Extract the (X, Y) coordinate from the center of the cell holding the provided text.  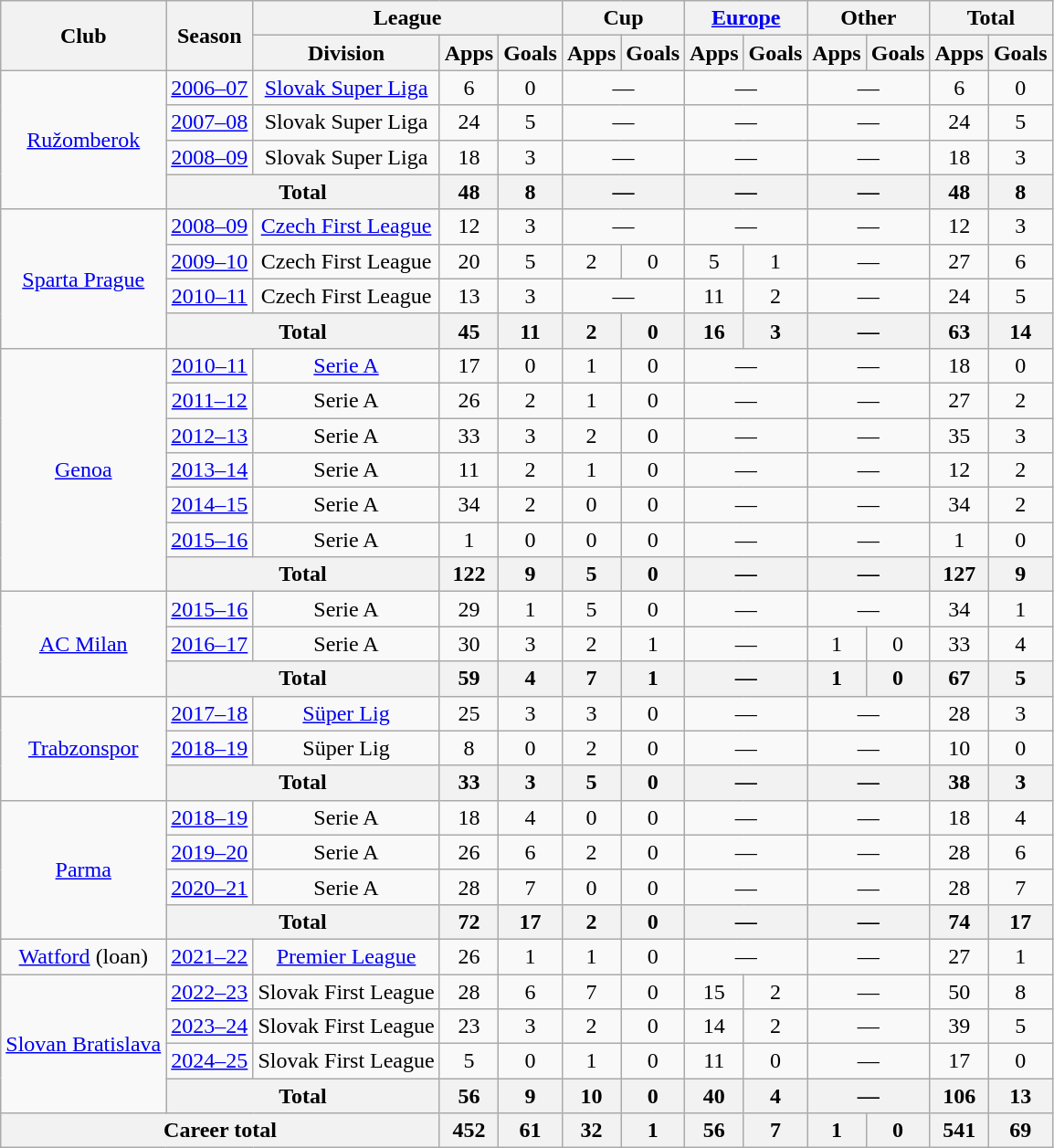
Ružomberok (84, 140)
Genoa (84, 469)
29 (469, 609)
Sparta Prague (84, 279)
AC Milan (84, 644)
2012–13 (210, 436)
20 (469, 261)
2021–22 (210, 956)
League (407, 18)
74 (959, 922)
106 (959, 1096)
2013–14 (210, 470)
23 (469, 1027)
50 (959, 991)
30 (469, 644)
127 (959, 574)
2023–24 (210, 1027)
Season (210, 36)
59 (469, 679)
Parma (84, 869)
Other (869, 18)
Division (346, 53)
122 (469, 574)
2017–18 (210, 713)
2007–08 (210, 122)
2016–17 (210, 644)
16 (714, 331)
2011–12 (210, 400)
Slovan Bratislava (84, 1043)
Cup (623, 18)
32 (591, 1131)
45 (469, 331)
Club (84, 36)
2020–21 (210, 887)
2024–25 (210, 1061)
2006–07 (210, 88)
Watford (loan) (84, 956)
39 (959, 1027)
2014–15 (210, 505)
35 (959, 436)
2022–23 (210, 991)
38 (959, 783)
25 (469, 713)
72 (469, 922)
63 (959, 331)
2009–10 (210, 261)
452 (469, 1131)
69 (1020, 1131)
61 (531, 1131)
Trabzonspor (84, 748)
67 (959, 679)
15 (714, 991)
Europe (746, 18)
40 (714, 1096)
541 (959, 1131)
Career total (220, 1131)
Premier League (346, 956)
2019–20 (210, 852)
